Provide the [x, y] coordinate of the cell's center where the given text is located.  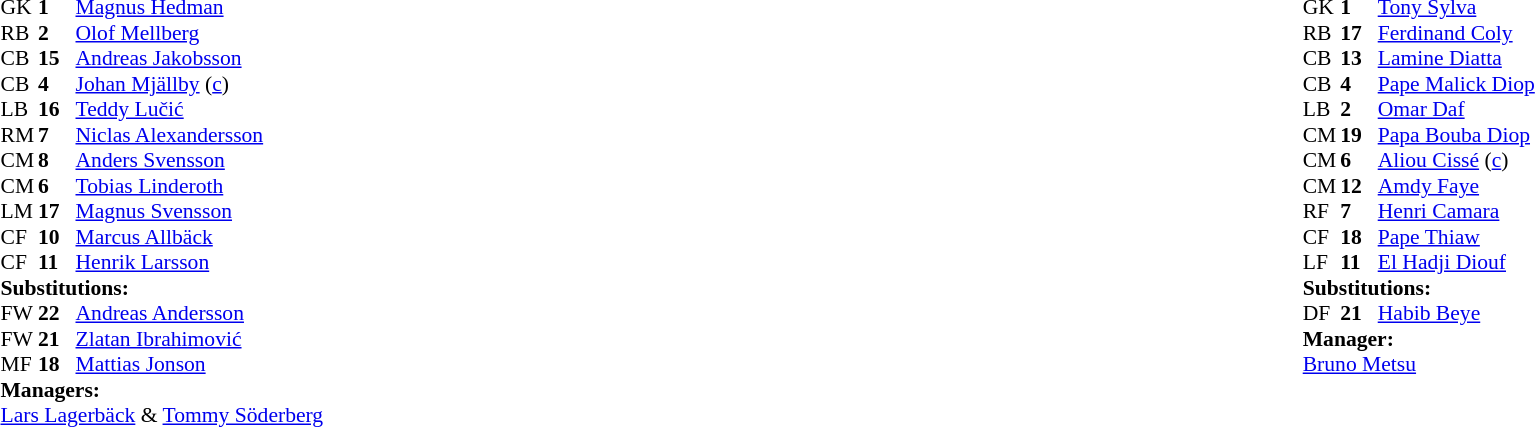
Johan Mjällby (c) [200, 84]
8 [57, 161]
Olof Mellberg [200, 33]
Tobias Linderoth [200, 186]
Andreas Jakobsson [200, 59]
12 [1359, 186]
Pape Thiaw [1456, 237]
Bruno Metsu [1419, 365]
Henri Camara [1456, 211]
Manager: [1419, 339]
Anders Svensson [200, 161]
Magnus Svensson [200, 211]
LM [19, 211]
15 [57, 59]
RM [19, 135]
Habib Beye [1456, 313]
Pape Malick Diop [1456, 84]
RF [1322, 211]
Marcus Allbäck [200, 237]
Zlatan Ibrahimović [200, 339]
Henrik Larsson [200, 263]
Teddy Lučić [200, 109]
19 [1359, 135]
MF [19, 365]
16 [57, 109]
10 [57, 237]
13 [1359, 59]
Aliou Cissé (c) [1456, 161]
Ferdinand Coly [1456, 33]
Papa Bouba Diop [1456, 135]
El Hadji Diouf [1456, 263]
Managers: [162, 390]
DF [1322, 313]
22 [57, 313]
Amdy Faye [1456, 186]
Mattias Jonson [200, 365]
Andreas Andersson [200, 313]
Omar Daf [1456, 109]
Niclas Alexandersson [200, 135]
LF [1322, 263]
Lamine Diatta [1456, 59]
